Search for the cell housing the specified text and yield its (X, Y) center coordinate. 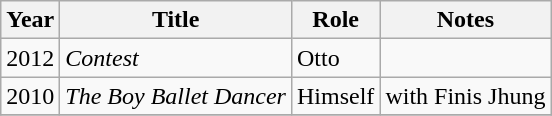
Title (176, 20)
Contest (176, 58)
2010 (30, 96)
Year (30, 20)
The Boy Ballet Dancer (176, 96)
Role (335, 20)
Otto (335, 58)
2012 (30, 58)
Himself (335, 96)
Notes (466, 20)
with Finis Jhung (466, 96)
